From the cell containing the given text, extract its center point as [X, Y] coordinate. 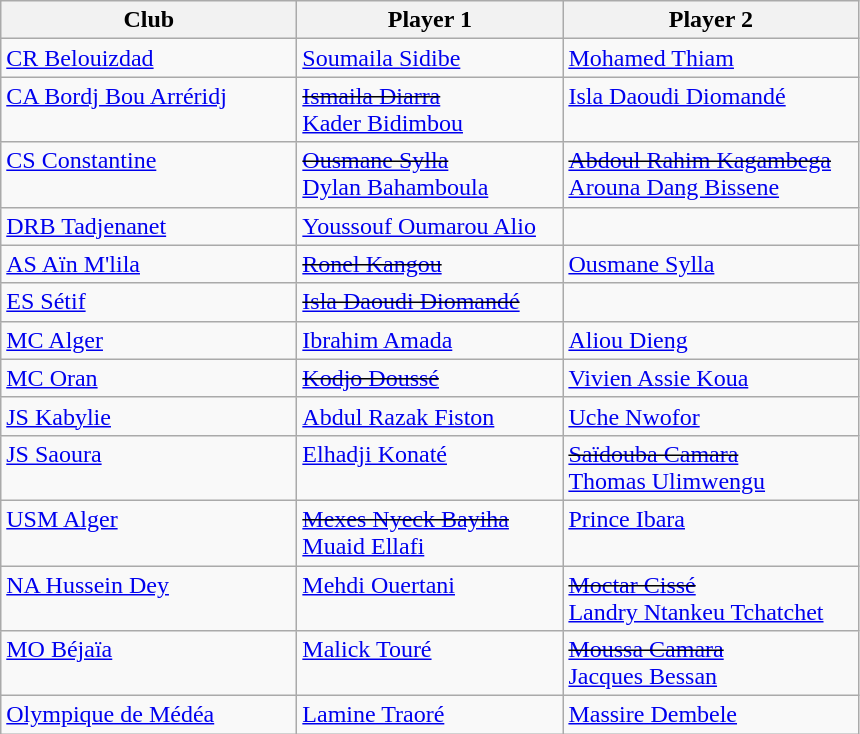
Ibrahim Amada [430, 340]
Abdoul Rahim Kagambega Arouna Dang Bissene [711, 174]
Uche Nwofor [711, 416]
ES Sétif [149, 302]
Malick Touré [430, 664]
Ousmane Sylla Dylan Bahamboula [430, 174]
Player 1 [430, 20]
Prince Ibara [711, 532]
MC Alger [149, 340]
MC Oran [149, 378]
CR Belouizdad [149, 58]
Ronel Kangou [430, 264]
MO Béjaïa [149, 664]
DRB Tadjenanet [149, 226]
Club [149, 20]
Youssouf Oumarou Alio [430, 226]
Moctar Cissé Landry Ntankeu Tchatchet [711, 598]
Kodjo Doussé [430, 378]
Massire Dembele [711, 715]
Saïdouba Camara Thomas Ulimwengu [711, 468]
Aliou Dieng [711, 340]
Olympique de Médéa [149, 715]
Mehdi Ouertani [430, 598]
NA Hussein Dey [149, 598]
Ousmane Sylla [711, 264]
Mexes Nyeck Bayiha Muaid Ellafi [430, 532]
Vivien Assie Koua [711, 378]
JS Saoura [149, 468]
Ismaila Diarra Kader Bidimbou [430, 110]
Soumaila Sidibe [430, 58]
Moussa Camara Jacques Bessan [711, 664]
Player 2 [711, 20]
AS Aïn M'lila [149, 264]
Elhadji Konaté [430, 468]
JS Kabylie [149, 416]
Abdul Razak Fiston [430, 416]
USM Alger [149, 532]
Mohamed Thiam [711, 58]
Lamine Traoré [430, 715]
CA Bordj Bou Arréridj [149, 110]
CS Constantine [149, 174]
